Detect which cell encompasses the target text, then output its [X, Y] center coordinate. 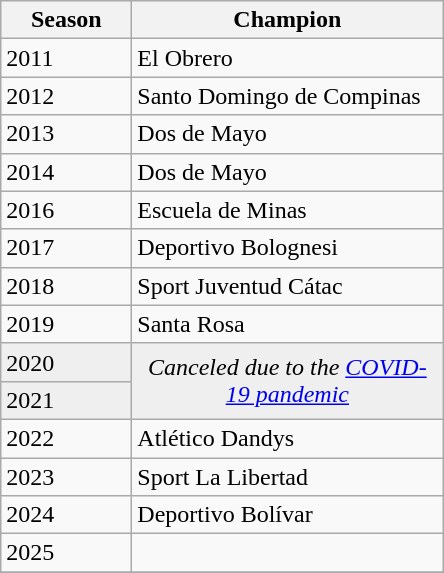
Champion [288, 20]
2024 [66, 515]
2021 [66, 400]
2014 [66, 172]
Santa Rosa [288, 324]
2025 [66, 553]
Atlético Dandys [288, 438]
Deportivo Bolognesi [288, 248]
2019 [66, 324]
2023 [66, 477]
2020 [66, 362]
2022 [66, 438]
Canceled due to the COVID-19 pandemic [288, 381]
Deportivo Bolívar [288, 515]
2016 [66, 210]
2017 [66, 248]
Santo Domingo de Compinas [288, 96]
2012 [66, 96]
2018 [66, 286]
Sport Juventud Cátac [288, 286]
2013 [66, 134]
Escuela de Minas [288, 210]
Sport La Libertad [288, 477]
2011 [66, 58]
El Obrero [288, 58]
Season [66, 20]
